Output the (x, y) coordinate of the center of the cell containing the given text.  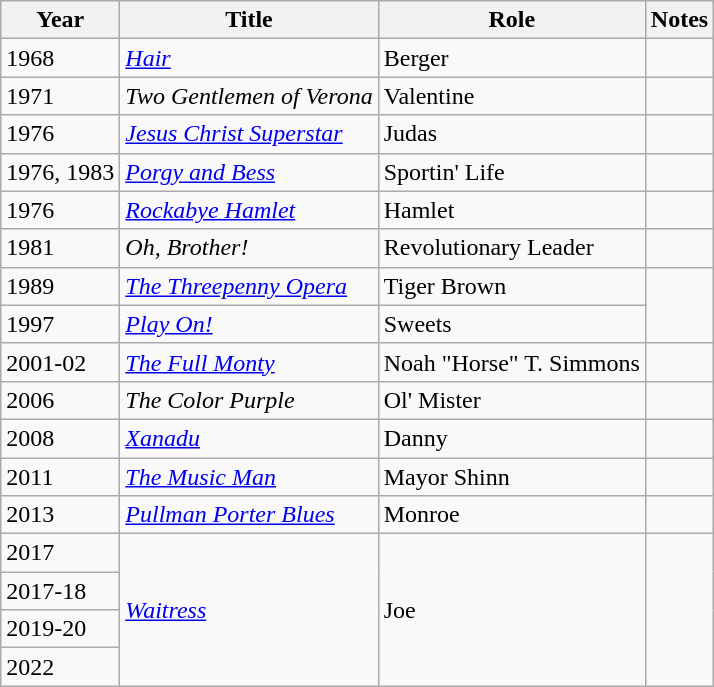
Revolutionary Leader (512, 248)
1997 (60, 324)
Waitress (249, 610)
The Threepenny Opera (249, 286)
Tiger Brown (512, 286)
1989 (60, 286)
Berger (512, 58)
Role (512, 20)
Hair (249, 58)
1976, 1983 (60, 172)
2001-02 (60, 362)
The Music Man (249, 477)
2019-20 (60, 629)
2011 (60, 477)
1971 (60, 96)
Sweets (512, 324)
Play On! (249, 324)
2006 (60, 400)
2008 (60, 438)
Sportin' Life (512, 172)
2017 (60, 553)
2013 (60, 515)
The Full Monty (249, 362)
Two Gentlemen of Verona (249, 96)
Mayor Shinn (512, 477)
Monroe (512, 515)
Notes (679, 20)
Year (60, 20)
Valentine (512, 96)
The Color Purple (249, 400)
Porgy and Bess (249, 172)
Joe (512, 610)
Pullman Porter Blues (249, 515)
Jesus Christ Superstar (249, 134)
2017-18 (60, 591)
Oh, Brother! (249, 248)
Hamlet (512, 210)
Ol' Mister (512, 400)
Judas (512, 134)
Noah "Horse" T. Simmons (512, 362)
1968 (60, 58)
Rockabye Hamlet (249, 210)
Xanadu (249, 438)
1981 (60, 248)
Title (249, 20)
Danny (512, 438)
2022 (60, 667)
